Pinpoint the cell where the given text exists, returning its (X, Y) midpoint coordinate. 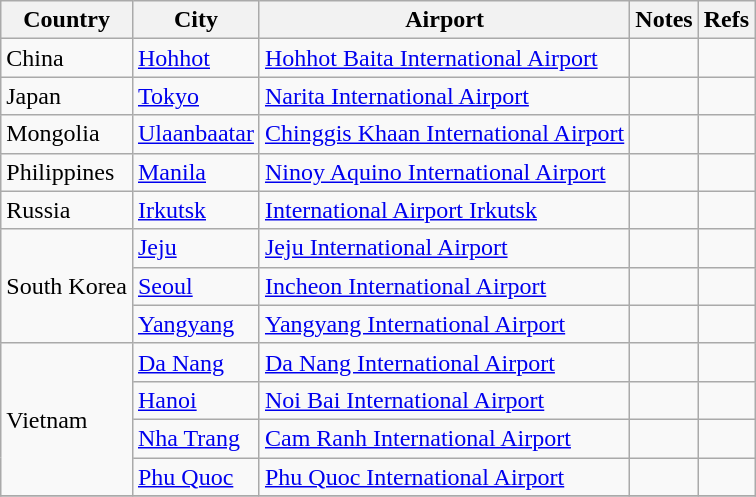
Phu Quoc (196, 477)
Da Nang International Airport (444, 362)
Vietnam (67, 419)
Ulaanbaatar (196, 134)
Mongolia (67, 134)
Nha Trang (196, 438)
Notes (664, 20)
South Korea (67, 286)
Yangyang (196, 324)
Chinggis Khaan International Airport (444, 134)
Hohhot Baita International Airport (444, 58)
Yangyang International Airport (444, 324)
Hanoi (196, 400)
Phu Quoc International Airport (444, 477)
Country (67, 20)
Ninoy Aquino International Airport (444, 172)
Russia (67, 210)
Seoul (196, 286)
Incheon International Airport (444, 286)
Hohhot (196, 58)
Jeju (196, 248)
Noi Bai International Airport (444, 400)
Cam Ranh International Airport (444, 438)
Refs (726, 20)
China (67, 58)
Japan (67, 96)
Manila (196, 172)
Jeju International Airport (444, 248)
Irkutsk (196, 210)
Da Nang (196, 362)
Airport (444, 20)
International Airport Irkutsk (444, 210)
Narita International Airport (444, 96)
Philippines (67, 172)
Tokyo (196, 96)
City (196, 20)
